Provide the [X, Y] coordinate of the cell's center where the given text is located.  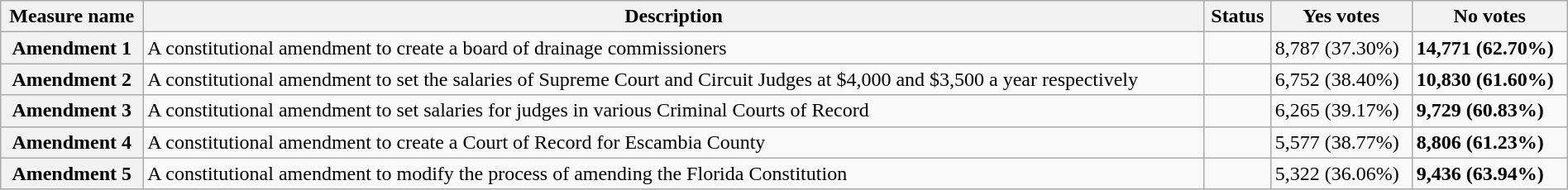
Measure name [72, 17]
Amendment 3 [72, 111]
Yes votes [1341, 17]
A constitutional amendment to modify the process of amending the Florida Constitution [674, 173]
5,577 (38.77%) [1341, 142]
6,265 (39.17%) [1341, 111]
9,436 (63.94%) [1489, 173]
Amendment 5 [72, 173]
Amendment 1 [72, 48]
A constitutional amendment to create a Court of Record for Escambia County [674, 142]
9,729 (60.83%) [1489, 111]
5,322 (36.06%) [1341, 173]
Amendment 4 [72, 142]
Description [674, 17]
A constitutional amendment to set salaries for judges in various Criminal Courts of Record [674, 111]
8,787 (37.30%) [1341, 48]
A constitutional amendment to set the salaries of Supreme Court and Circuit Judges at $4,000 and $3,500 a year respectively [674, 79]
8,806 (61.23%) [1489, 142]
Status [1237, 17]
No votes [1489, 17]
14,771 (62.70%) [1489, 48]
A constitutional amendment to create a board of drainage commissioners [674, 48]
10,830 (61.60%) [1489, 79]
6,752 (38.40%) [1341, 79]
Amendment 2 [72, 79]
